Locate the cell with the specified text and output its (X, Y) center coordinate. 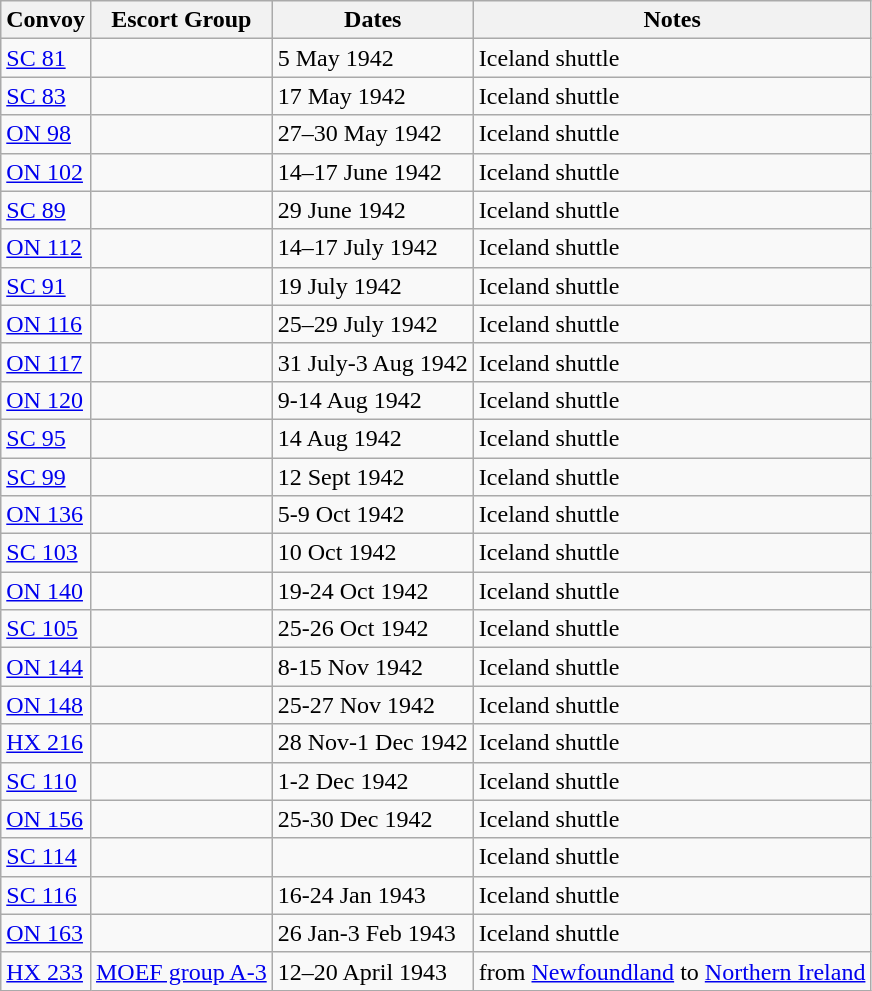
Notes (672, 20)
26 Jan-3 Feb 1943 (372, 933)
31 July-3 Aug 1942 (372, 362)
SC 91 (46, 286)
9-14 Aug 1942 (372, 400)
SC 89 (46, 210)
14–17 June 1942 (372, 172)
25-26 Oct 1942 (372, 629)
SC 83 (46, 96)
HX 233 (46, 971)
14 Aug 1942 (372, 438)
SC 103 (46, 553)
SC 116 (46, 895)
8-15 Nov 1942 (372, 667)
from Newfoundland to Northern Ireland (672, 971)
19 July 1942 (372, 286)
16-24 Jan 1943 (372, 895)
ON 156 (46, 819)
Escort Group (181, 20)
17 May 1942 (372, 96)
SC 99 (46, 477)
28 Nov-1 Dec 1942 (372, 743)
14–17 July 1942 (372, 248)
25–29 July 1942 (372, 324)
SC 105 (46, 629)
12–20 April 1943 (372, 971)
ON 163 (46, 933)
ON 136 (46, 515)
Dates (372, 20)
5-9 Oct 1942 (372, 515)
25-27 Nov 1942 (372, 705)
SC 110 (46, 781)
SC 81 (46, 58)
25-30 Dec 1942 (372, 819)
Convoy (46, 20)
29 June 1942 (372, 210)
ON 148 (46, 705)
1-2 Dec 1942 (372, 781)
12 Sept 1942 (372, 477)
ON 120 (46, 400)
ON 117 (46, 362)
HX 216 (46, 743)
10 Oct 1942 (372, 553)
ON 98 (46, 134)
ON 116 (46, 324)
SC 114 (46, 857)
SC 95 (46, 438)
ON 140 (46, 591)
ON 144 (46, 667)
5 May 1942 (372, 58)
ON 102 (46, 172)
19-24 Oct 1942 (372, 591)
27–30 May 1942 (372, 134)
MOEF group A-3 (181, 971)
ON 112 (46, 248)
